Pinpoint the cell where the given text exists, returning its (X, Y) midpoint coordinate. 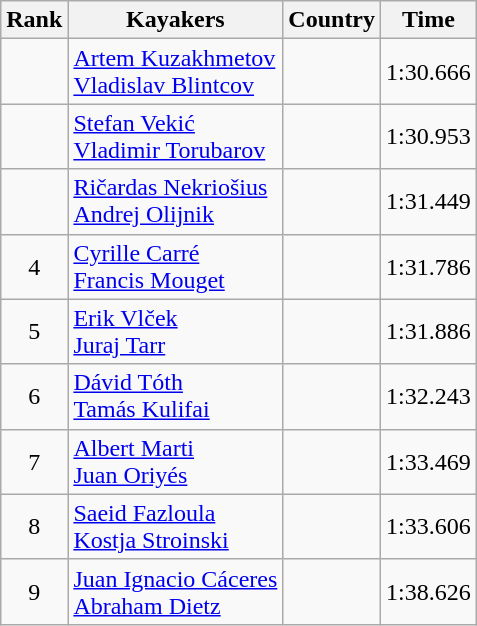
1:32.243 (429, 396)
5 (34, 332)
1:33.469 (429, 462)
Cyrille CarréFrancis Mouget (176, 266)
Juan Ignacio CáceresAbraham Dietz (176, 592)
1:30.666 (429, 72)
Rank (34, 20)
4 (34, 266)
1:30.953 (429, 136)
8 (34, 526)
Time (429, 20)
Artem KuzakhmetovVladislav Blintcov (176, 72)
1:33.606 (429, 526)
Albert MartiJuan Oriyés (176, 462)
1:38.626 (429, 592)
Erik VlčekJuraj Tarr (176, 332)
6 (34, 396)
1:31.886 (429, 332)
Dávid TóthTamás Kulifai (176, 396)
9 (34, 592)
Ričardas NekriošiusAndrej Olijnik (176, 202)
1:31.786 (429, 266)
1:31.449 (429, 202)
Country (332, 20)
7 (34, 462)
Stefan VekićVladimir Torubarov (176, 136)
Kayakers (176, 20)
Saeid FazloulaKostja Stroinski (176, 526)
